Pinpoint the cell where the given text exists, returning its [x, y] midpoint coordinate. 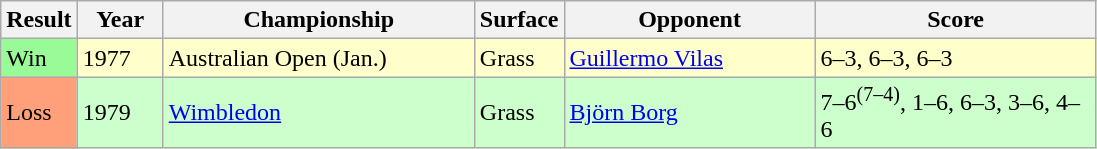
Score [956, 20]
1979 [120, 113]
1977 [120, 58]
Loss [39, 113]
Opponent [690, 20]
Year [120, 20]
Björn Borg [690, 113]
Australian Open (Jan.) [318, 58]
Win [39, 58]
Surface [519, 20]
Result [39, 20]
Championship [318, 20]
7–6(7–4), 1–6, 6–3, 3–6, 4–6 [956, 113]
Guillermo Vilas [690, 58]
6–3, 6–3, 6–3 [956, 58]
Wimbledon [318, 113]
